Detect which cell encompasses the target text, then output its (X, Y) center coordinate. 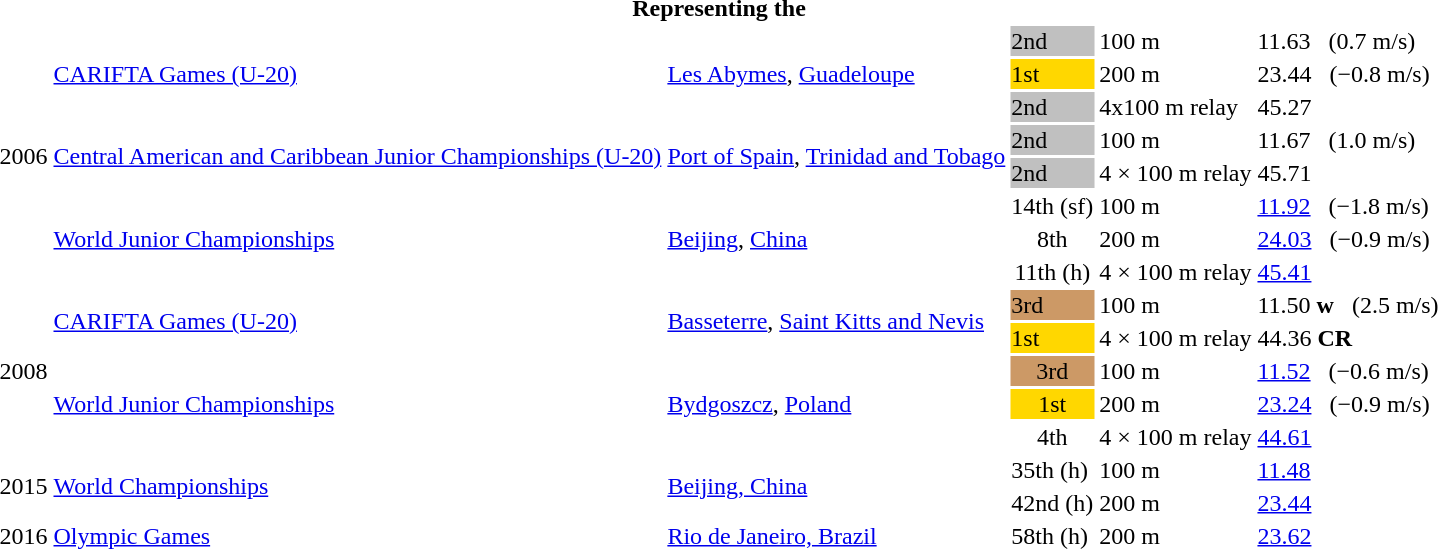
11th (h) (1052, 272)
35th (h) (1052, 470)
14th (sf) (1052, 206)
World Championships (358, 486)
Bydgoszcz, Poland (836, 404)
4x100 m relay (1176, 107)
Central American and Caribbean Junior Championships (U-20) (358, 156)
42nd (h) (1052, 503)
Les Abymes, Guadeloupe (836, 74)
4th (1052, 437)
8th (1052, 239)
Basseterre, Saint Kitts and Nevis (836, 322)
Port of Spain, Trinidad and Tobago (836, 156)
